Output the (x, y) coordinate of the center of the cell containing the given text.  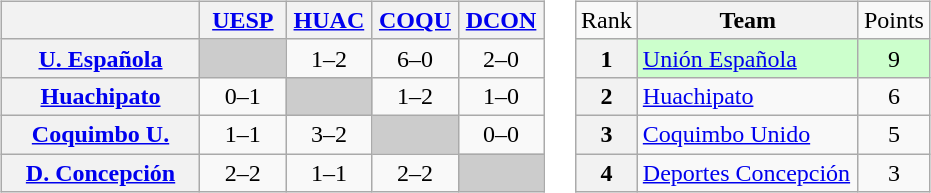
9 (894, 58)
5 (894, 134)
0–0 (501, 134)
Deportes Concepción (748, 173)
D. Concepción (100, 173)
UESP (243, 20)
HUAC (329, 20)
1–0 (501, 96)
4 (607, 173)
Points (894, 20)
Coquimbo Unido (748, 134)
Unión Española (748, 58)
1 (607, 58)
6–0 (415, 58)
3–2 (329, 134)
2–0 (501, 58)
Rank (607, 20)
DCON (501, 20)
6 (894, 96)
Team (748, 20)
COQU (415, 20)
Coquimbo U. (100, 134)
2 (607, 96)
U. Española (100, 58)
0–1 (243, 96)
